From the cell containing the given text, extract its center point as [X, Y] coordinate. 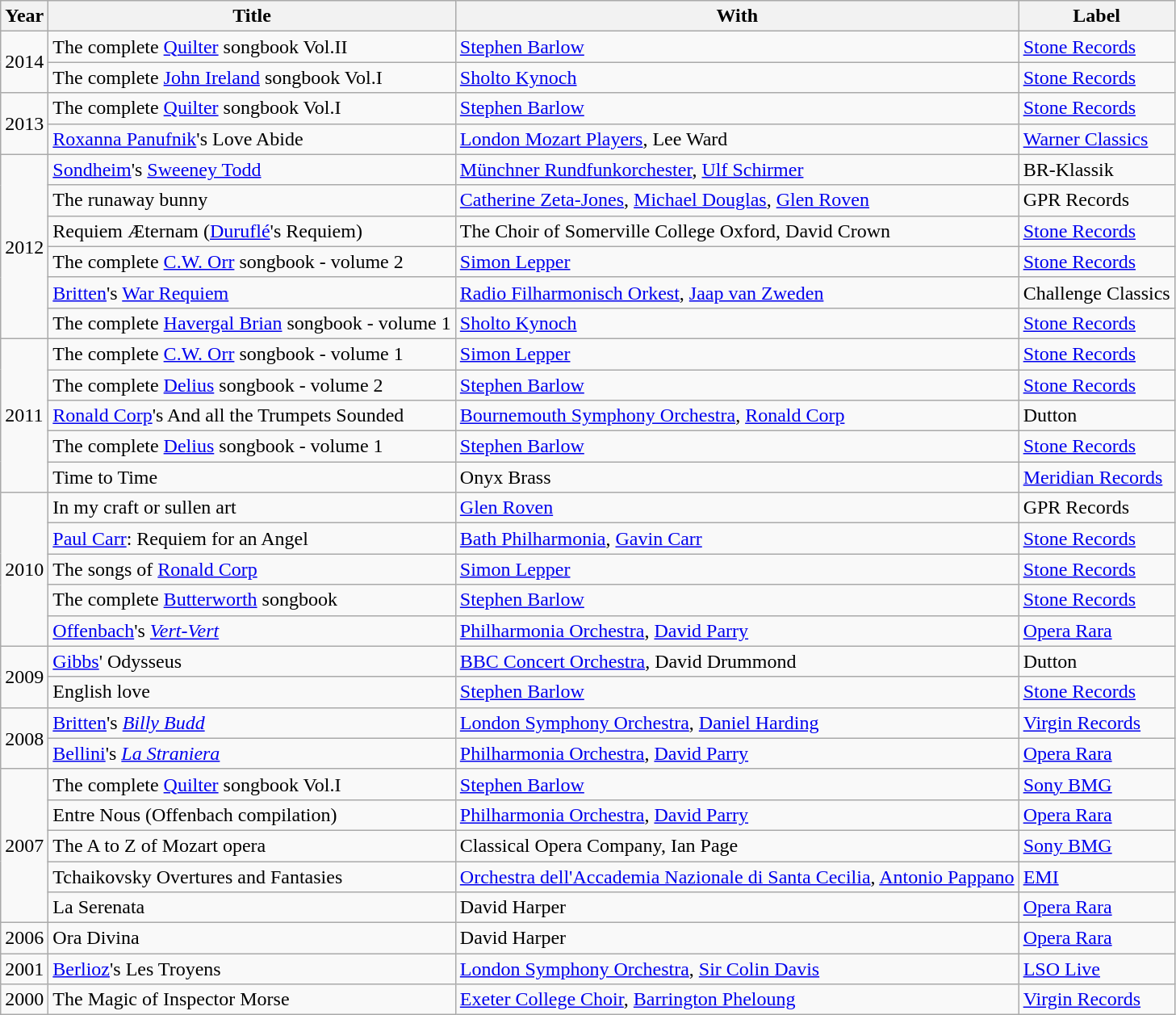
Year [24, 16]
London Mozart Players, Lee Ward [737, 139]
Catherine Zeta-Jones, Michael Douglas, Glen Roven [737, 200]
Roxanna Panufnik's Love Abide [252, 139]
2013 [24, 124]
The complete Delius songbook - volume 2 [252, 385]
2006 [24, 938]
Challenge Classics [1096, 292]
In my craft or sullen art [252, 508]
Time to Time [252, 477]
Offenbach's Vert-Vert [252, 631]
2000 [24, 1000]
Glen Roven [737, 508]
Onyx Brass [737, 477]
The runaway bunny [252, 200]
Requiem Æternam (Duruflé's Requiem) [252, 231]
2001 [24, 969]
Berlioz's Les Troyens [252, 969]
2012 [24, 246]
Entre Nous (Offenbach compilation) [252, 815]
BBC Concert Orchestra, David Drummond [737, 661]
Ora Divina [252, 938]
London Symphony Orchestra, Daniel Harding [737, 723]
Sondheim's Sweeney Todd [252, 170]
London Symphony Orchestra, Sir Colin Davis [737, 969]
Paul Carr: Requiem for an Angel [252, 539]
The A to Z of Mozart opera [252, 845]
The complete C.W. Orr songbook - volume 2 [252, 262]
Meridian Records [1096, 477]
Exeter College Choir, Barrington Pheloung [737, 1000]
LSO Live [1096, 969]
The complete Quilter songbook Vol.II [252, 47]
Münchner Rundfunkorchester, Ulf Schirmer [737, 170]
Title [252, 16]
Label [1096, 16]
With [737, 16]
Orchestra dell'Accademia Nazionale di Santa Cecilia, Antonio Pappano [737, 876]
The Choir of Somerville College Oxford, David Crown [737, 231]
The songs of Ronald Corp [252, 569]
The Magic of Inspector Morse [252, 1000]
Bath Philharmonia, Gavin Carr [737, 539]
The complete John Ireland songbook Vol.I [252, 78]
The complete C.W. Orr songbook - volume 1 [252, 354]
Classical Opera Company, Ian Page [737, 845]
EMI [1096, 876]
Bellini's La Straniera [252, 753]
BR-Klassik [1096, 170]
Ronald Corp's And all the Trumpets Sounded [252, 416]
Britten's War Requiem [252, 292]
2010 [24, 569]
Bournemouth Symphony Orchestra, Ronald Corp [737, 416]
Gibbs' Odysseus [252, 661]
Warner Classics [1096, 139]
2011 [24, 415]
The complete Butterworth songbook [252, 600]
2009 [24, 677]
Britten's Billy Budd [252, 723]
La Serenata [252, 908]
Tchaikovsky Overtures and Fantasies [252, 876]
2014 [24, 62]
English love [252, 692]
The complete Havergal Brian songbook - volume 1 [252, 323]
2008 [24, 738]
Radio Filharmonisch Orkest, Jaap van Zweden [737, 292]
2007 [24, 845]
The complete Delius songbook - volume 1 [252, 447]
